Extract the (X, Y) coordinate from the center of the cell holding the provided text.  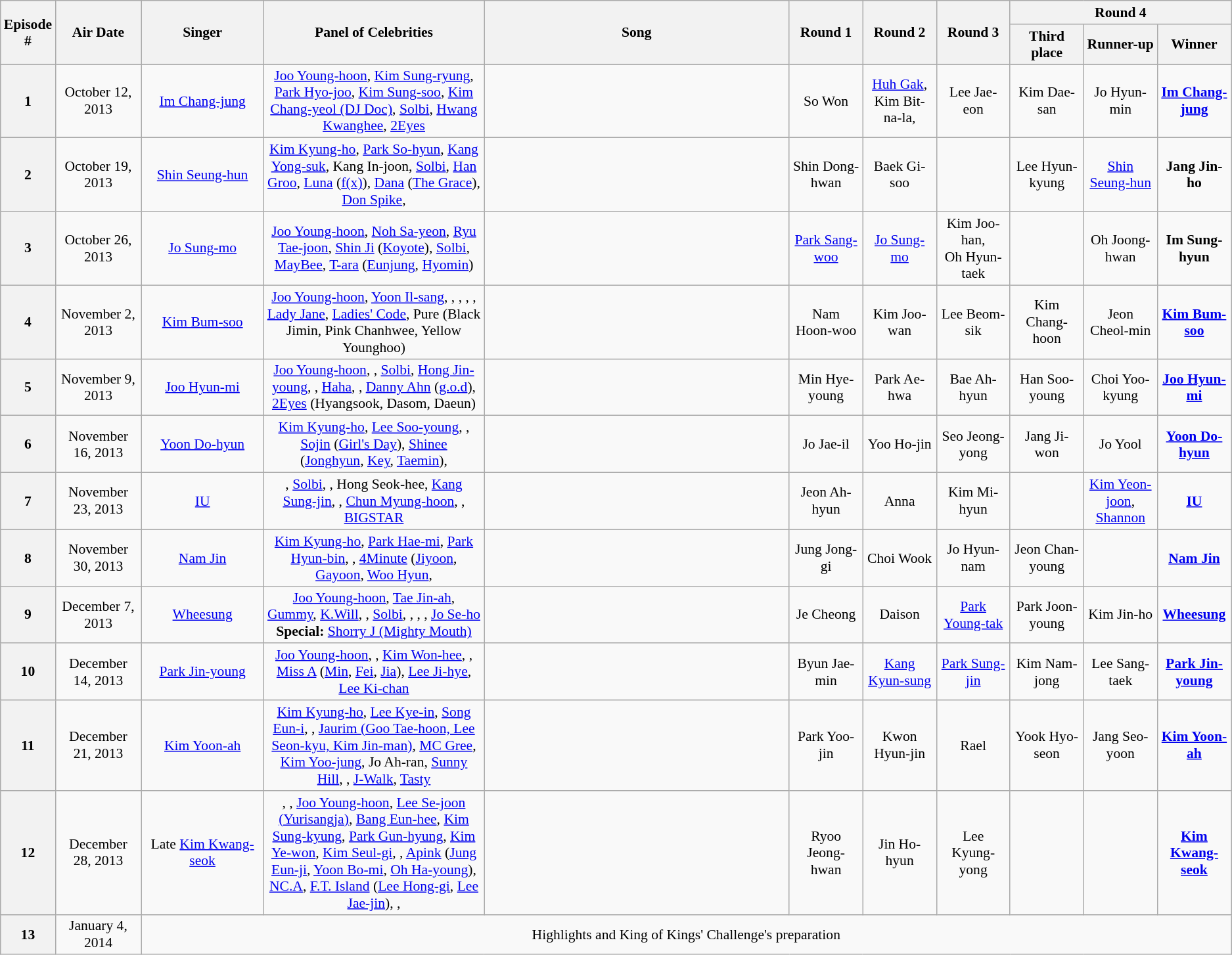
Song (637, 33)
Joo Young-hoon, Yoon Il-sang, , , , , Lady Jane, Ladies' Code, Pure (Black Jimin, Pink Chanhwee, Yellow Younghoo) (373, 322)
Oh Joong-hwan (1120, 248)
Kim Kyung-ho, Park So-hyun, Kang Yong-suk, Kang In-joon, Solbi, Han Groo, Luna (f(x)), Dana (The Grace), Don Spike, (373, 175)
Kim Mi-hyun (973, 502)
Kim Kyung-ho, Park Hae-mi, Park Hyun-bin, , 4Minute (Jiyoon, Gayoon, Woo Hyun, (373, 558)
5 (28, 388)
November 2, 2013 (99, 322)
November 23, 2013 (99, 502)
So Won (826, 101)
Park Ae-hwa (900, 388)
Episode # (28, 33)
Anna (900, 502)
November 9, 2013 (99, 388)
Round 4 (1121, 12)
Kim Chang-hoon (1047, 322)
November 30, 2013 (99, 558)
Kim Yeon-joon, Shannon (1120, 502)
Round 2 (900, 33)
Winner (1194, 45)
Yook Hyo-seon (1047, 745)
Yoo Ho-jin (900, 444)
Byun Jae-min (826, 673)
October 26, 2013 (99, 248)
Joo Young-hoon, , Kim Won-hee, , Miss A (Min, Fei, Jia), Lee Ji-hye, Lee Ki-chan (373, 673)
Lee Hyun-kyung (1047, 175)
Ryoo Jeong-hwan (826, 853)
6 (28, 444)
Jang Ji-won (1047, 444)
4 (28, 322)
Bae Ah-hyun (973, 388)
Highlights and King of Kings' Challenge's preparation (686, 934)
Jo Jae-il (826, 444)
Jo Hyun-nam (973, 558)
Choi Wook (900, 558)
Jung Jong-gi (826, 558)
Shin Dong-hwan (826, 175)
November 16, 2013 (99, 444)
Park Sung-jin (973, 673)
Rael (973, 745)
Kim Kyung-ho, Lee Soo-young, , Sojin (Girl's Day), Shinee (Jonghyun, Key, Taemin), (373, 444)
11 (28, 745)
Seo Jeong-yong (973, 444)
Kwon Hyun-jin (900, 745)
Park Sang-woo (826, 248)
Jang Jin-ho (1194, 175)
Lee Kyung-yong (973, 853)
Round 1 (826, 33)
Kim Jin-ho (1120, 615)
January 4, 2014 (99, 934)
Im Sung-hyun (1194, 248)
December 21, 2013 (99, 745)
Kim Nam-jong (1047, 673)
9 (28, 615)
12 (28, 853)
Third place (1047, 45)
2 (28, 175)
Kim Joo-han,Oh Hyun-taek (973, 248)
Lee Jae-eon (973, 101)
October 12, 2013 (99, 101)
3 (28, 248)
December 7, 2013 (99, 615)
Joo Young-hoon, Kim Sung-ryung, Park Hyo-joo, Kim Sung-soo, Kim Chang-yeol (DJ Doc), Solbi, Hwang Kwanghee, 2Eyes (373, 101)
Min Hye-young (826, 388)
Kim Dae-san (1047, 101)
Runner-up (1120, 45)
Han Soo-young (1047, 388)
Choi Yoo-kyung (1120, 388)
Jo Yool (1120, 444)
1 (28, 101)
Je Cheong (826, 615)
Singer (202, 33)
Jeon Cheol-min (1120, 322)
Air Date (99, 33)
Park Young-tak (973, 615)
Daison (900, 615)
8 (28, 558)
Baek Gi-soo (900, 175)
Joo Young-hoon, Noh Sa-yeon, Ryu Tae-joon, Shin Ji (Koyote), Solbi, MayBee, T-ara (Eunjung, Hyomin) (373, 248)
Jeon Ah-hyun (826, 502)
Joo Young-hoon, Tae Jin-ah, Gummy, K.Will, , Solbi, , , , Jo Se-hoSpecial: Shorry J (Mighty Mouth) (373, 615)
Huh Gak, Kim Bit-na-la, (900, 101)
Joo Young-hoon, , Solbi, Hong Jin-young, , Haha, , Danny Ahn (g.o.d), 2Eyes (Hyangsook, Dasom, Daeun) (373, 388)
, Solbi, , Hong Seok-hee, Kang Sung-jin, , Chun Myung-hoon, , BIGSTAR (373, 502)
Jo Hyun-min (1120, 101)
December 14, 2013 (99, 673)
13 (28, 934)
Jang Seo-yoon (1120, 745)
Lee Sang-taek (1120, 673)
Park Joon-young (1047, 615)
October 19, 2013 (99, 175)
Kang Kyun-sung (900, 673)
Jin Ho-hyun (900, 853)
Lee Beom-sik (973, 322)
10 (28, 673)
Round 3 (973, 33)
Kim Joo-wan (900, 322)
Panel of Celebrities (373, 33)
Late Kim Kwang-seok (202, 853)
Kim Kwang-seok (1194, 853)
December 28, 2013 (99, 853)
Nam Hoon-woo (826, 322)
Jeon Chan-young (1047, 558)
7 (28, 502)
Park Yoo-jin (826, 745)
